Scan for the cell matching the given text and deliver its (X, Y) coordinate at center. 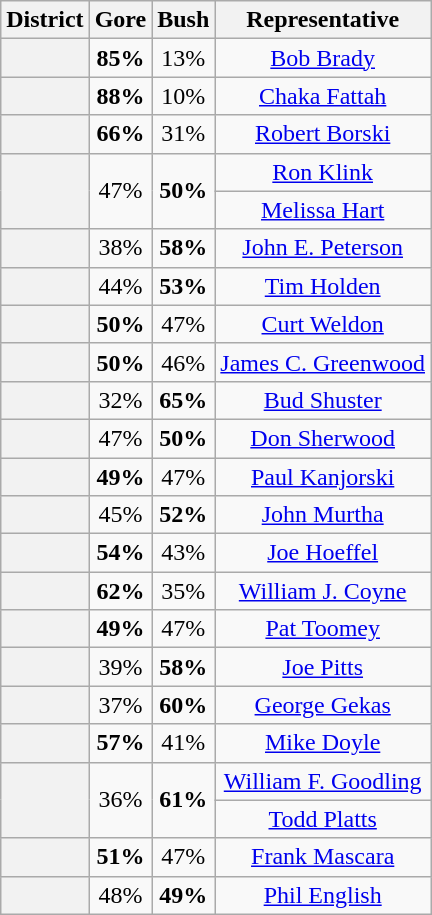
Curt Weldon (323, 324)
Gore (120, 20)
44% (120, 286)
31% (184, 134)
Chaka Fattah (323, 96)
Ron Klink (323, 172)
Melissa Hart (323, 210)
William F. Goodling (323, 781)
66% (120, 134)
38% (120, 248)
Frank Mascara (323, 857)
Bush (184, 20)
57% (120, 743)
Joe Hoeffel (323, 553)
Joe Pitts (323, 667)
85% (120, 58)
Paul Kanjorski (323, 477)
54% (120, 553)
Bob Brady (323, 58)
37% (120, 705)
48% (120, 895)
Tim Holden (323, 286)
52% (184, 515)
35% (184, 591)
65% (184, 400)
John Murtha (323, 515)
62% (120, 591)
Don Sherwood (323, 438)
Bud Shuster (323, 400)
Mike Doyle (323, 743)
William J. Coyne (323, 591)
Representative (323, 20)
45% (120, 515)
46% (184, 362)
41% (184, 743)
Pat Toomey (323, 629)
61% (184, 800)
43% (184, 553)
10% (184, 96)
Todd Platts (323, 819)
88% (120, 96)
John E. Peterson (323, 248)
District (45, 20)
60% (184, 705)
Robert Borski (323, 134)
53% (184, 286)
39% (120, 667)
36% (120, 800)
George Gekas (323, 705)
51% (120, 857)
13% (184, 58)
Phil English (323, 895)
James C. Greenwood (323, 362)
32% (120, 400)
